From the cell containing the given text, extract its center point as [x, y] coordinate. 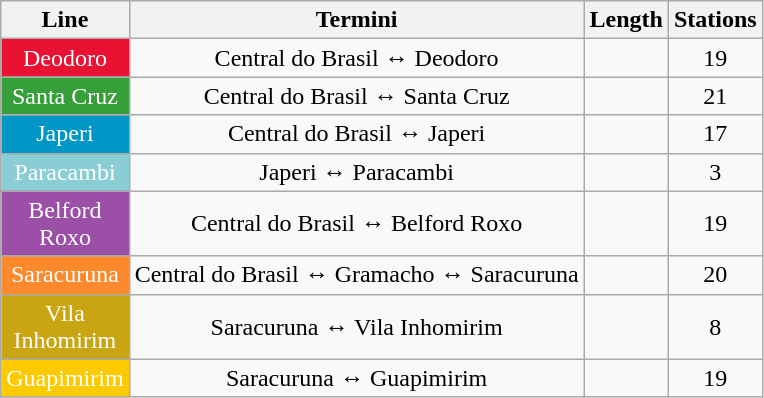
8 [715, 326]
Central do Brasil ↔ Japeri [356, 134]
Santa Cruz [65, 96]
Central do Brasil ↔ Belford Roxo [356, 224]
Line [65, 20]
Belford Roxo [65, 224]
Stations [715, 20]
Japeri [65, 134]
Saracuruna [65, 275]
Saracuruna ↔ Vila Inhomirim [356, 326]
Central do Brasil ↔ Gramacho ↔ Saracuruna [356, 275]
Deodoro [65, 58]
Termini [356, 20]
Guapimirim [65, 378]
Paracambi [65, 172]
Length [626, 20]
Vila Inhomirim [65, 326]
21 [715, 96]
Central do Brasil ↔ Deodoro [356, 58]
Saracuruna ↔ Guapimirim [356, 378]
17 [715, 134]
3 [715, 172]
Japeri ↔ Paracambi [356, 172]
Central do Brasil ↔ Santa Cruz [356, 96]
20 [715, 275]
